Locate the cell with the specified text and output its (X, Y) center coordinate. 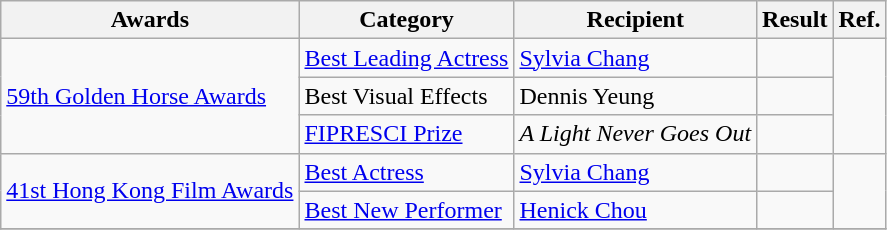
A Light Never Goes Out (636, 134)
Best Leading Actress (406, 58)
41st Hong Kong Film Awards (150, 191)
Best New Performer (406, 210)
Ref. (860, 20)
FIPRESCI Prize (406, 134)
Result (795, 20)
Awards (150, 20)
Henick Chou (636, 210)
Best Visual Effects (406, 96)
Recipient (636, 20)
59th Golden Horse Awards (150, 96)
Best Actress (406, 172)
Dennis Yeung (636, 96)
Category (406, 20)
